Pinpoint the cell where the given text exists, returning its (X, Y) midpoint coordinate. 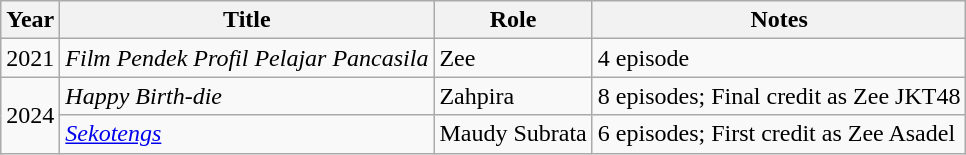
4 episode (779, 58)
Title (247, 20)
Zahpira (513, 96)
Zee (513, 58)
2024 (30, 115)
Role (513, 20)
Maudy Subrata (513, 134)
6 episodes; First credit as Zee Asadel (779, 134)
Year (30, 20)
Notes (779, 20)
Happy Birth-die (247, 96)
Film Pendek Profil Pelajar Pancasila (247, 58)
Sekotengs (247, 134)
2021 (30, 58)
8 episodes; Final credit as Zee JKT48 (779, 96)
